Locate the cell with the specified text and output its [x, y] center coordinate. 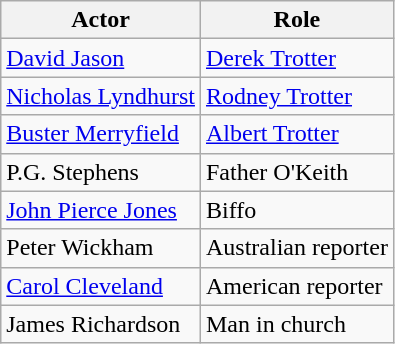
Father O'Keith [296, 172]
Rodney Trotter [296, 96]
Role [296, 20]
Derek Trotter [296, 58]
Peter Wickham [101, 248]
Australian reporter [296, 248]
P.G. Stephens [101, 172]
Nicholas Lyndhurst [101, 96]
James Richardson [101, 324]
Actor [101, 20]
Buster Merryfield [101, 134]
Biffo [296, 210]
Man in church [296, 324]
John Pierce Jones [101, 210]
David Jason [101, 58]
American reporter [296, 286]
Carol Cleveland [101, 286]
Albert Trotter [296, 134]
